Identify which cell holds the provided text, then report its [x, y] central coordinate. 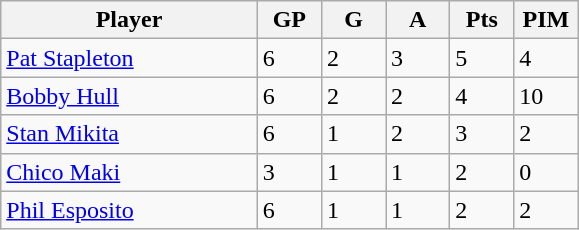
GP [289, 20]
Chico Maki [130, 172]
0 [546, 172]
5 [482, 58]
Phil Esposito [130, 210]
Pts [482, 20]
Stan Mikita [130, 134]
Pat Stapleton [130, 58]
Player [130, 20]
Bobby Hull [130, 96]
10 [546, 96]
PIM [546, 20]
G [353, 20]
A [418, 20]
